For the text-containing cell, return its midpoint in (X, Y) coordinate format. 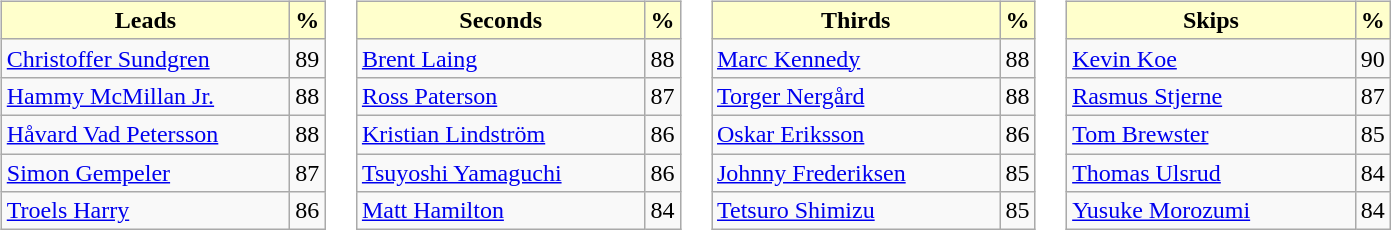
90 (1372, 58)
Kevin Koe (1212, 58)
Matt Hamilton (500, 211)
Tom Brewster (1212, 134)
Tetsuro Shimizu (856, 211)
Brent Laing (500, 58)
Troels Harry (146, 211)
Skips (1212, 20)
Tsuyoshi Yamaguchi (500, 173)
Johnny Frederiksen (856, 173)
Oskar Eriksson (856, 134)
Kristian Lindström (500, 134)
Hammy McMillan Jr. (146, 96)
Thomas Ulsrud (1212, 173)
Ross Paterson (500, 96)
Rasmus Stjerne (1212, 96)
Yusuke Morozumi (1212, 211)
Thirds (856, 20)
Simon Gempeler (146, 173)
Torger Nergård (856, 96)
Marc Kennedy (856, 58)
Håvard Vad Petersson (146, 134)
Leads (146, 20)
Christoffer Sundgren (146, 58)
Seconds (500, 20)
89 (308, 58)
